Return [X, Y] of the center of cell containing provided text 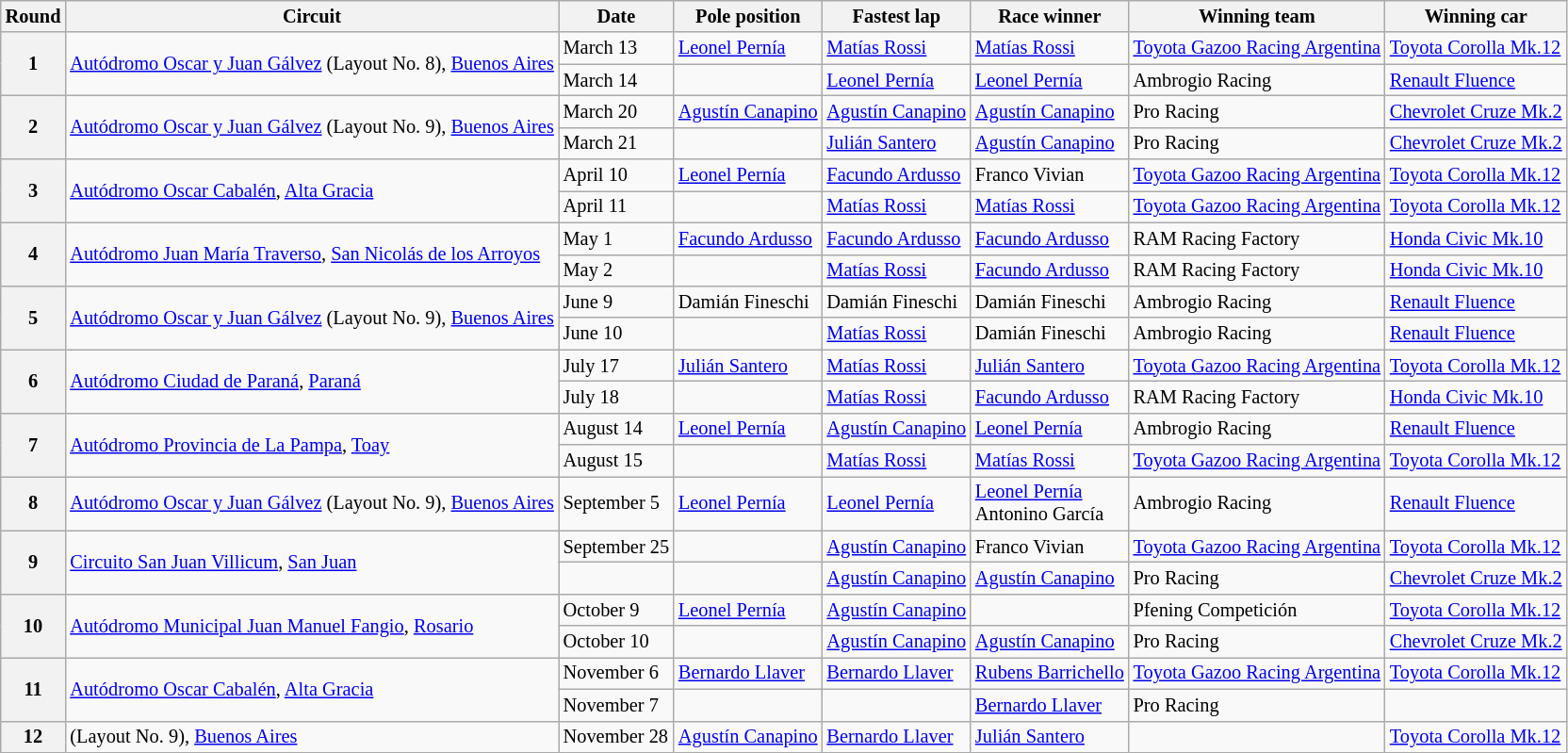
March 13 [616, 48]
Winning car [1476, 16]
June 9 [616, 302]
October 10 [616, 642]
4 [34, 254]
5 [34, 317]
3 [34, 190]
Circuito San Juan Villicum, San Juan [311, 562]
September 25 [616, 547]
July 18 [616, 397]
Pole position [748, 16]
Round [34, 16]
Autódromo Juan María Traverso, San Nicolás de los Arroyos [311, 254]
May 2 [616, 270]
April 10 [616, 175]
Leonel Pernía Antonino García [1050, 503]
November 28 [616, 737]
Rubens Barrichello [1050, 673]
November 6 [616, 673]
6 [34, 381]
June 10 [616, 334]
March 20 [616, 111]
1 [34, 64]
Date [616, 16]
October 9 [616, 610]
2 [34, 126]
Pfening Competición [1257, 610]
Fastest lap [897, 16]
10 [34, 626]
Circuit [311, 16]
9 [34, 562]
Race winner [1050, 16]
Autódromo Municipal Juan Manuel Fangio, Rosario [311, 626]
12 [34, 737]
September 5 [616, 503]
August 15 [616, 461]
April 11 [616, 206]
Autódromo Oscar y Juan Gálvez (Layout No. 8), Buenos Aires [311, 64]
(Layout No. 9), Buenos Aires [311, 737]
Autódromo Provincia de La Pampa, Toay [311, 445]
8 [34, 503]
Autódromo Ciudad de Paraná, Paraná [311, 381]
Winning team [1257, 16]
July 17 [616, 366]
7 [34, 445]
November 7 [616, 705]
August 14 [616, 429]
May 1 [616, 238]
March 14 [616, 80]
11 [34, 688]
March 21 [616, 143]
